Pinpoint the cell where the given text exists, returning its [x, y] midpoint coordinate. 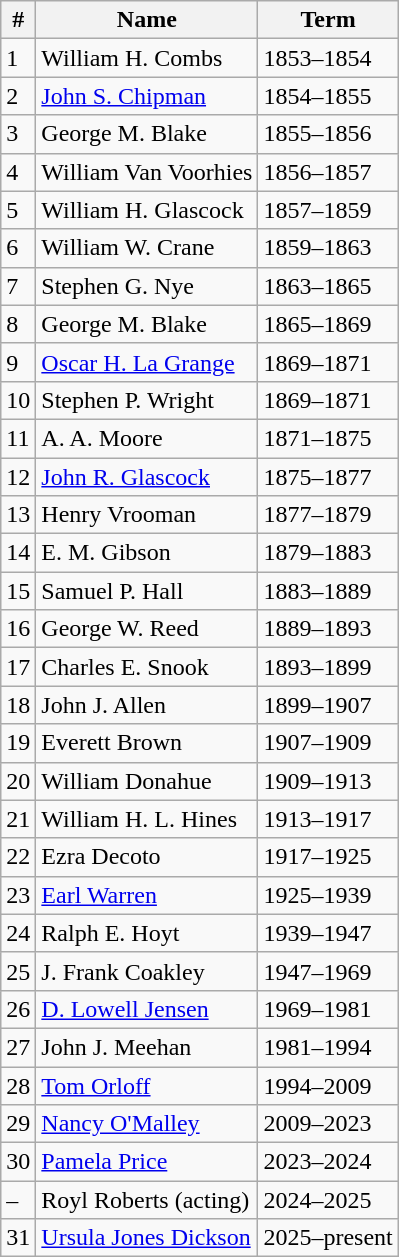
William Van Voorhies [147, 172]
7 [18, 286]
21 [18, 819]
Henry Vrooman [147, 515]
1939–1947 [328, 933]
1865–1869 [328, 324]
John J. Meehan [147, 1047]
2009–2023 [328, 1124]
William H. L. Hines [147, 819]
J. Frank Coakley [147, 971]
Name [147, 20]
– [18, 1200]
Pamela Price [147, 1162]
2024–2025 [328, 1200]
31 [18, 1238]
Term [328, 20]
1877–1879 [328, 515]
3 [18, 134]
Oscar H. La Grange [147, 362]
1854–1855 [328, 96]
1947–1969 [328, 971]
2023–2024 [328, 1162]
1899–1907 [328, 705]
Samuel P. Hall [147, 591]
1879–1883 [328, 553]
18 [18, 705]
# [18, 20]
William H. Combs [147, 58]
2025–present [328, 1238]
27 [18, 1047]
John S. Chipman [147, 96]
1909–1913 [328, 781]
16 [18, 629]
11 [18, 438]
12 [18, 477]
Ralph E. Hoyt [147, 933]
1889–1893 [328, 629]
1857–1859 [328, 210]
John R. Glascock [147, 477]
30 [18, 1162]
1863–1865 [328, 286]
1907–1909 [328, 743]
1859–1863 [328, 248]
19 [18, 743]
24 [18, 933]
William W. Crane [147, 248]
22 [18, 857]
1969–1981 [328, 1009]
Ezra Decoto [147, 857]
4 [18, 172]
1883–1889 [328, 591]
Charles E. Snook [147, 667]
1913–1917 [328, 819]
1925–1939 [328, 895]
D. Lowell Jensen [147, 1009]
Nancy O'Malley [147, 1124]
23 [18, 895]
15 [18, 591]
1981–1994 [328, 1047]
1994–2009 [328, 1085]
George W. Reed [147, 629]
E. M. Gibson [147, 553]
Stephen P. Wright [147, 400]
William H. Glascock [147, 210]
25 [18, 971]
1 [18, 58]
1893–1899 [328, 667]
8 [18, 324]
29 [18, 1124]
A. A. Moore [147, 438]
9 [18, 362]
26 [18, 1009]
13 [18, 515]
William Donahue [147, 781]
5 [18, 210]
1856–1857 [328, 172]
John J. Allen [147, 705]
Royl Roberts (acting) [147, 1200]
Stephen G. Nye [147, 286]
2 [18, 96]
Everett Brown [147, 743]
17 [18, 667]
Ursula Jones Dickson [147, 1238]
28 [18, 1085]
Tom Orloff [147, 1085]
1875–1877 [328, 477]
Earl Warren [147, 895]
1853–1854 [328, 58]
1855–1856 [328, 134]
14 [18, 553]
6 [18, 248]
20 [18, 781]
10 [18, 400]
1871–1875 [328, 438]
1917–1925 [328, 857]
